Determine the (x, y) coordinate at the center of the cell enclosing the given text.  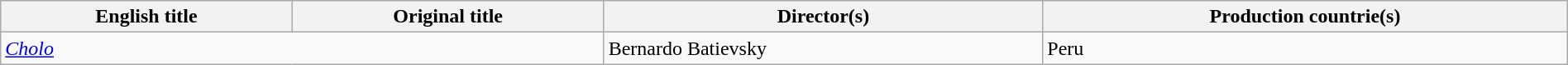
Production countrie(s) (1305, 17)
Original title (448, 17)
Peru (1305, 48)
English title (146, 17)
Bernardo Batievsky (824, 48)
Director(s) (824, 17)
Cholo (303, 48)
